Scan for the cell matching the given text and deliver its [x, y] coordinate at center. 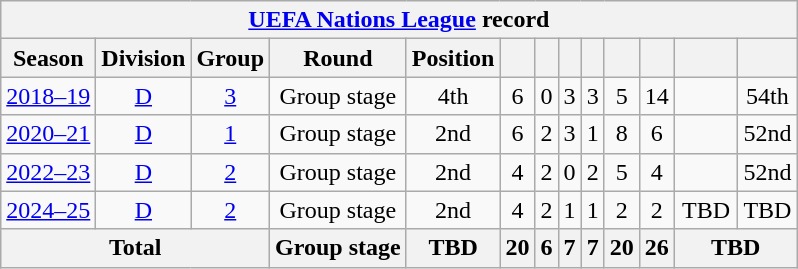
4th [453, 96]
Round [338, 58]
54th [768, 96]
2022–23 [48, 172]
Season [48, 58]
8 [622, 134]
2018–19 [48, 96]
14 [656, 96]
UEFA Nations League record [399, 20]
26 [656, 248]
2020–21 [48, 134]
2024–25 [48, 210]
Division [144, 58]
Group [230, 58]
Total [136, 248]
Position [453, 58]
